Provide the [X, Y] coordinate of the cell's center where the given text is located.  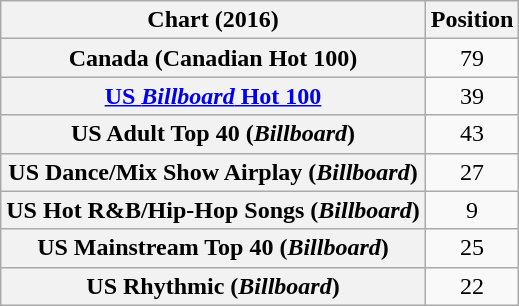
US Hot R&B/Hip-Hop Songs (Billboard) [213, 210]
9 [472, 210]
US Rhythmic (Billboard) [213, 286]
Position [472, 20]
27 [472, 172]
Canada (Canadian Hot 100) [213, 58]
US Adult Top 40 (Billboard) [213, 134]
25 [472, 248]
43 [472, 134]
US Billboard Hot 100 [213, 96]
39 [472, 96]
US Dance/Mix Show Airplay (Billboard) [213, 172]
US Mainstream Top 40 (Billboard) [213, 248]
Chart (2016) [213, 20]
79 [472, 58]
22 [472, 286]
